Output the (X, Y) coordinate of the center of the cell containing the given text.  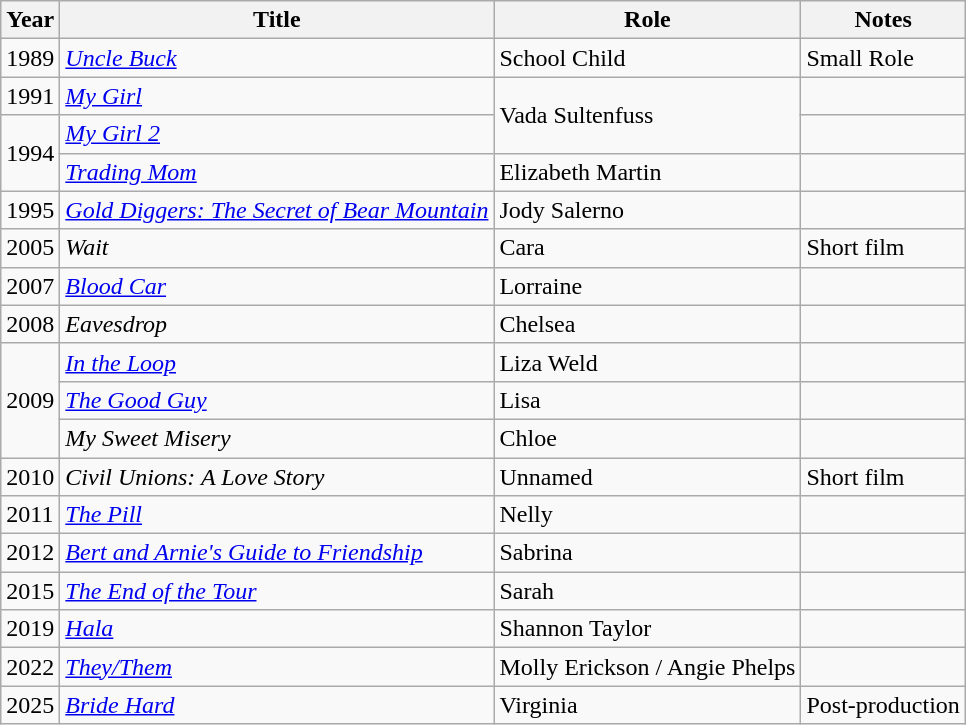
Post-production (883, 705)
2012 (30, 553)
My Sweet Misery (277, 438)
Cara (648, 248)
2015 (30, 591)
The Pill (277, 515)
Year (30, 20)
In the Loop (277, 362)
Nelly (648, 515)
Sarah (648, 591)
The End of the Tour (277, 591)
2008 (30, 324)
2025 (30, 705)
Unnamed (648, 477)
2010 (30, 477)
Jody Salerno (648, 210)
1995 (30, 210)
Gold Diggers: The Secret of Bear Mountain (277, 210)
Role (648, 20)
Bert and Arnie's Guide to Friendship (277, 553)
Lorraine (648, 286)
2007 (30, 286)
1991 (30, 96)
2022 (30, 667)
Lisa (648, 400)
Elizabeth Martin (648, 172)
The Good Guy (277, 400)
Sabrina (648, 553)
Bride Hard (277, 705)
School Child (648, 58)
Title (277, 20)
Shannon Taylor (648, 629)
Molly Erickson / Angie Phelps (648, 667)
1989 (30, 58)
2009 (30, 400)
Wait (277, 248)
2019 (30, 629)
They/Them (277, 667)
2011 (30, 515)
Chloe (648, 438)
My Girl 2 (277, 134)
Eavesdrop (277, 324)
Vada Sultenfuss (648, 115)
2005 (30, 248)
Chelsea (648, 324)
Uncle Buck (277, 58)
My Girl (277, 96)
Virginia (648, 705)
1994 (30, 153)
Notes (883, 20)
Blood Car (277, 286)
Small Role (883, 58)
Hala (277, 629)
Trading Mom (277, 172)
Civil Unions: A Love Story (277, 477)
Liza Weld (648, 362)
